Locate the cell with the specified text and output its (x, y) center coordinate. 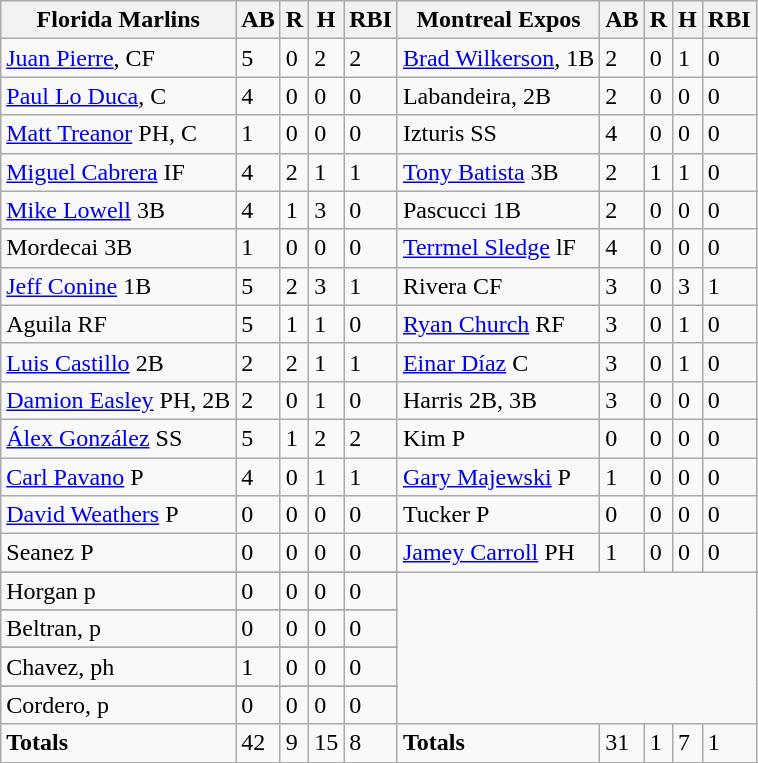
Einar Díaz C (498, 362)
Aguila RF (118, 324)
Álex González SS (118, 438)
Izturis SS (498, 134)
Mordecai 3B (118, 248)
Jamey Carroll PH (498, 553)
15 (326, 743)
31 (622, 743)
7 (688, 743)
Juan Pierre, CF (118, 58)
Harris 2B, 3B (498, 400)
Beltran, p (118, 629)
Chavez, ph (118, 667)
Horgan p (118, 591)
Cordero, p (118, 705)
Miguel Cabrera IF (118, 172)
Tony Batista 3B (498, 172)
Pascucci 1B (498, 210)
Rivera CF (498, 286)
Terrmel Sledge lF (498, 248)
Jeff Conine 1B (118, 286)
Brad Wilkerson, 1B (498, 58)
Paul Lo Duca, C (118, 96)
42 (258, 743)
Tucker P (498, 515)
Seanez P (118, 553)
Ryan Church RF (498, 324)
Luis Castillo 2B (118, 362)
Labandeira, 2B (498, 96)
Montreal Expos (498, 20)
Damion Easley PH, 2B (118, 400)
Gary Majewski P (498, 477)
9 (294, 743)
Carl Pavano P (118, 477)
Kim P (498, 438)
Mike Lowell 3B (118, 210)
David Weathers P (118, 515)
Florida Marlins (118, 20)
Matt Treanor PH, C (118, 134)
8 (371, 743)
